Output the [x, y] coordinate of the center of the cell containing the given text.  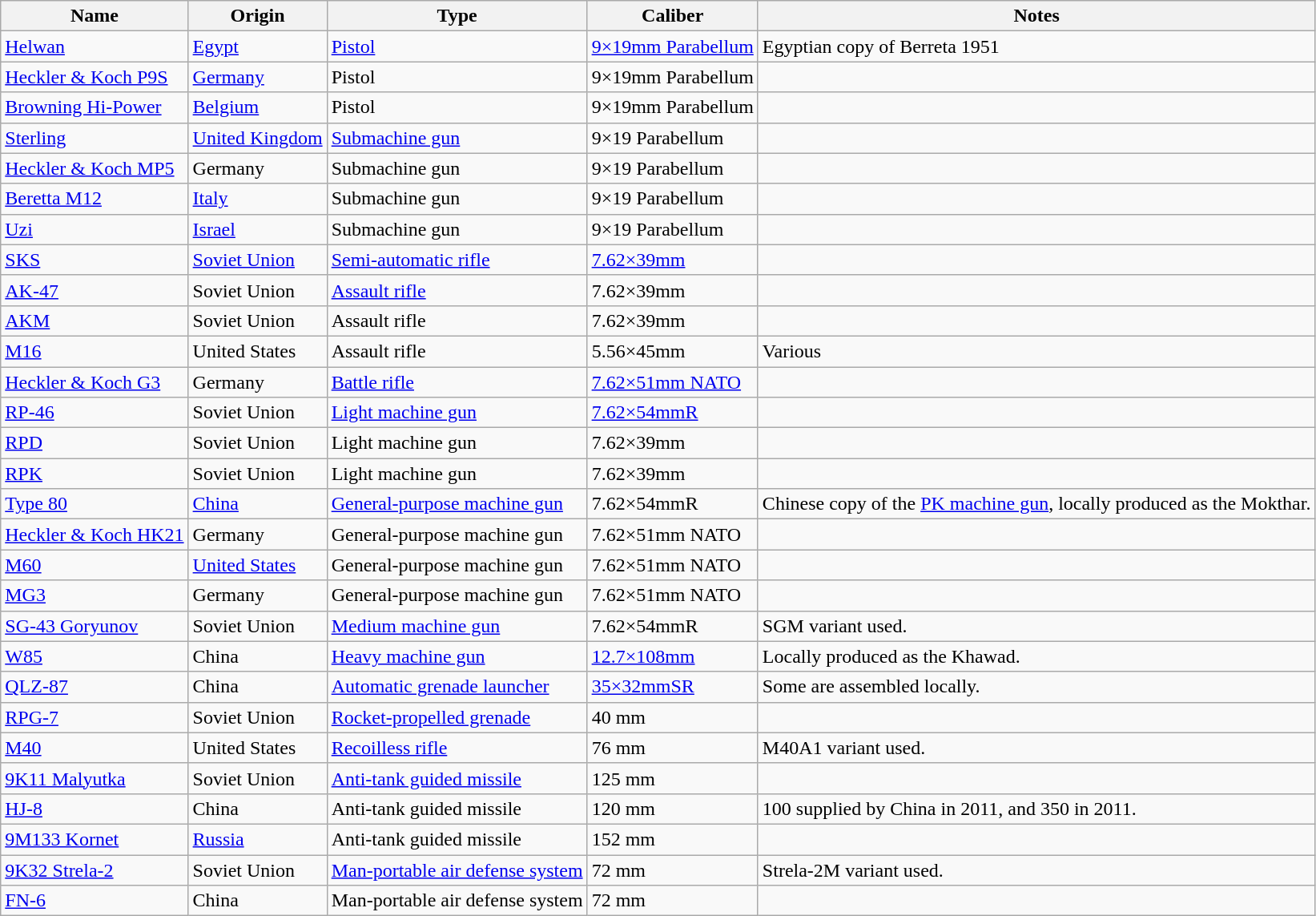
9K11 Malyutka [95, 778]
Caliber [673, 16]
Heavy machine gun [457, 656]
152 mm [673, 839]
120 mm [673, 809]
Type 80 [95, 504]
5.56×45mm [673, 351]
Heckler & Koch G3 [95, 382]
SKS [95, 260]
Uzi [95, 229]
Chinese copy of the PK machine gun, locally produced as the Mokthar. [1036, 504]
Israel [258, 229]
Some are assembled locally. [1036, 687]
Helwan [95, 46]
RPK [95, 474]
Semi-automatic rifle [457, 260]
Name [95, 16]
SG-43 Goryunov [95, 626]
QLZ-87 [95, 687]
76 mm [673, 748]
FN-6 [95, 901]
RPG-7 [95, 717]
Browning Hi-Power [95, 107]
Type [457, 16]
MG3 [95, 595]
United Kingdom [258, 138]
Various [1036, 351]
40 mm [673, 717]
12.7×108mm [673, 656]
Heckler & Koch P9S [95, 77]
Origin [258, 16]
Battle rifle [457, 382]
W85 [95, 656]
35×32mmSR [673, 687]
Rocket-propelled grenade [457, 717]
100 supplied by China in 2011, and 350 in 2011. [1036, 809]
RPD [95, 443]
Automatic grenade launcher [457, 687]
M16 [95, 351]
9M133 Kornet [95, 839]
9K32 Strela-2 [95, 870]
125 mm [673, 778]
Egypt [258, 46]
Russia [258, 839]
M40A1 variant used. [1036, 748]
Italy [258, 199]
Sterling [95, 138]
M40 [95, 748]
Beretta M12 [95, 199]
M60 [95, 565]
Belgium [258, 107]
SGM variant used. [1036, 626]
AK-47 [95, 290]
Strela-2M variant used. [1036, 870]
Heckler & Koch MP5 [95, 168]
Medium machine gun [457, 626]
RP-46 [95, 413]
HJ-8 [95, 809]
Recoilless rifle [457, 748]
Egyptian copy of Berreta 1951 [1036, 46]
Locally produced as the Khawad. [1036, 656]
AKM [95, 321]
Heckler & Koch HK21 [95, 535]
Notes [1036, 16]
